Extract the [X, Y] coordinate from the center of the cell holding the provided text.  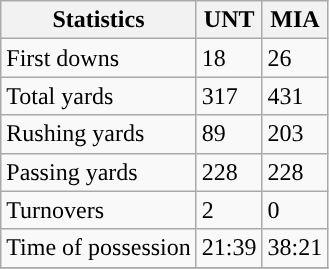
Total yards [99, 96]
203 [295, 134]
89 [229, 134]
38:21 [295, 248]
Rushing yards [99, 134]
0 [295, 210]
Time of possession [99, 248]
26 [295, 58]
MIA [295, 20]
431 [295, 96]
Statistics [99, 20]
21:39 [229, 248]
317 [229, 96]
UNT [229, 20]
2 [229, 210]
Turnovers [99, 210]
First downs [99, 58]
Passing yards [99, 172]
18 [229, 58]
